From the cell containing the given text, extract its center point as (X, Y) coordinate. 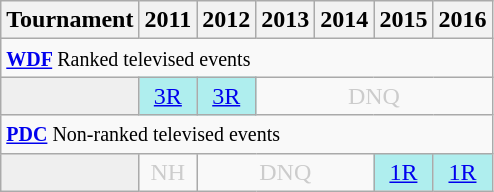
WDF Ranked televised events (246, 58)
NH (168, 172)
PDC Non-ranked televised events (246, 134)
2014 (344, 20)
2011 (168, 20)
2012 (226, 20)
2016 (462, 20)
2015 (404, 20)
2013 (286, 20)
Tournament (70, 20)
